Identify which cell holds the provided text, then report its [X, Y] central coordinate. 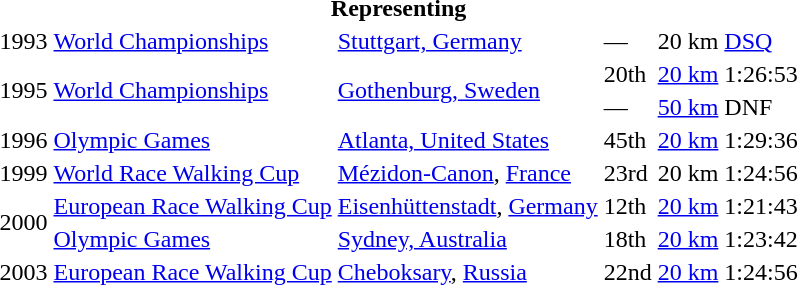
50 km [688, 107]
18th [628, 239]
World Race Walking Cup [192, 173]
12th [628, 206]
Atlanta, United States [468, 140]
Eisenhüttenstadt, Germany [468, 206]
20th [628, 74]
Gothenburg, Sweden [468, 90]
European Race Walking Cup [192, 206]
45th [628, 140]
23rd [628, 173]
Stuttgart, Germany [468, 41]
Sydney, Australia [468, 239]
Mézidon-Canon, France [468, 173]
